Detect which cell encompasses the target text, then output its (x, y) center coordinate. 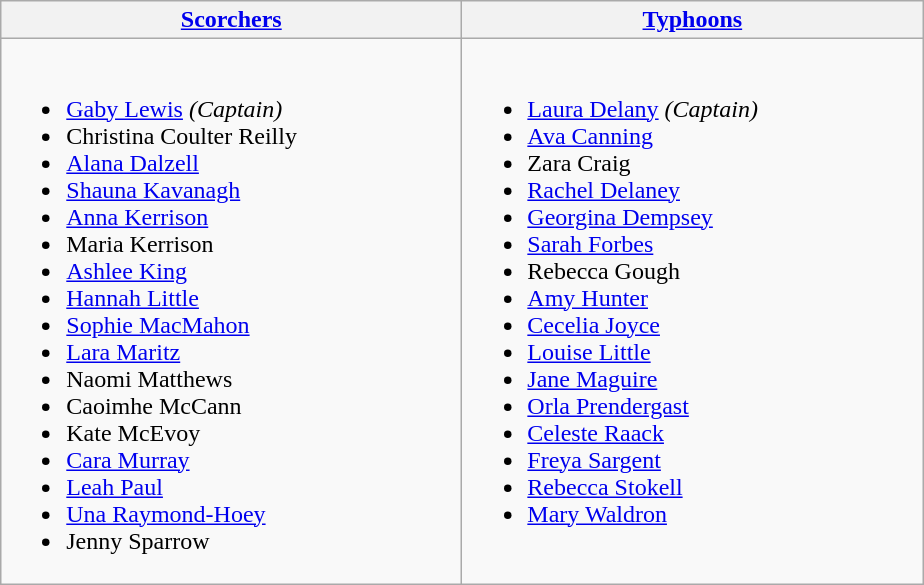
Scorchers (232, 20)
Typhoons (692, 20)
